Scan for the cell matching the given text and deliver its (X, Y) coordinate at center. 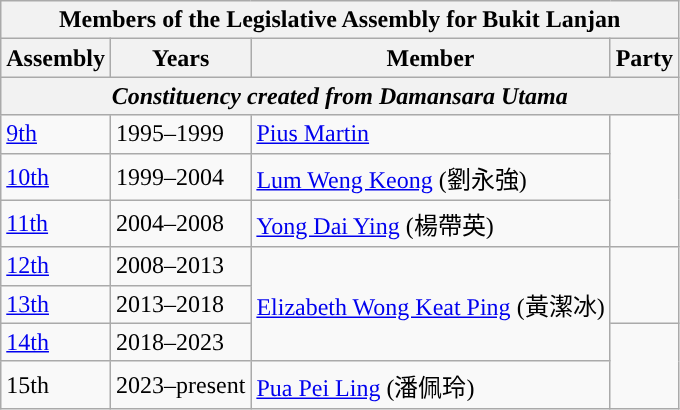
Years (180, 58)
Pua Pei Ling (潘佩玲) (430, 384)
2018–2023 (180, 342)
9th (56, 134)
Assembly (56, 58)
2008–2013 (180, 266)
1999–2004 (180, 176)
Party (644, 58)
2004–2008 (180, 224)
Constituency created from Damansara Utama (340, 96)
Yong Dai Ying (楊帶英) (430, 224)
Member (430, 58)
12th (56, 266)
Lum Weng Keong (劉永強) (430, 176)
Members of the Legislative Assembly for Bukit Lanjan (340, 20)
13th (56, 304)
2023–present (180, 384)
11th (56, 224)
2013–2018 (180, 304)
15th (56, 384)
14th (56, 342)
1995–1999 (180, 134)
Elizabeth Wong Keat Ping (黃潔冰) (430, 304)
Pius Martin (430, 134)
10th (56, 176)
